Find where the given text appears and provide that cell's center as [x, y] coordinate. 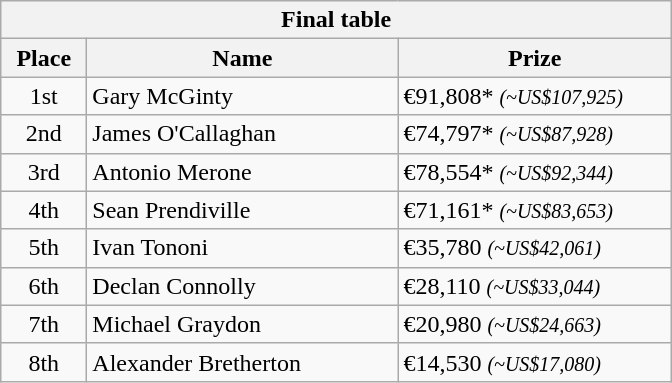
1st [44, 96]
€35,780 (~US$42,061) [535, 248]
Name [242, 58]
Gary McGinty [242, 96]
Place [44, 58]
Ivan Tononi [242, 248]
3rd [44, 172]
€78,554* (~US$92,344) [535, 172]
Michael Graydon [242, 324]
€28,110 (~US$33,044) [535, 286]
Final table [336, 20]
Antonio Merone [242, 172]
€91,808* (~US$107,925) [535, 96]
James O'Callaghan [242, 134]
€71,161* (~US$83,653) [535, 210]
Declan Connolly [242, 286]
Sean Prendiville [242, 210]
Prize [535, 58]
8th [44, 362]
6th [44, 286]
€14,530 (~US$17,080) [535, 362]
€20,980 (~US$24,663) [535, 324]
5th [44, 248]
€74,797* (~US$87,928) [535, 134]
7th [44, 324]
2nd [44, 134]
Alexander Bretherton [242, 362]
4th [44, 210]
